Identify which cell holds the provided text, then report its [x, y] central coordinate. 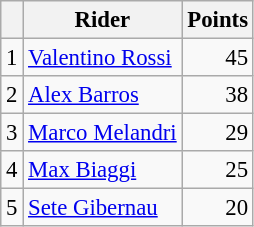
Max Biaggi [102, 170]
Valentino Rossi [102, 58]
1 [12, 58]
5 [12, 208]
20 [218, 208]
Sete Gibernau [102, 208]
Alex Barros [102, 95]
45 [218, 58]
25 [218, 170]
Rider [102, 20]
3 [12, 133]
2 [12, 95]
29 [218, 133]
Points [218, 20]
Marco Melandri [102, 133]
4 [12, 170]
38 [218, 95]
